Find where the given text appears and provide that cell's center as (x, y) coordinate. 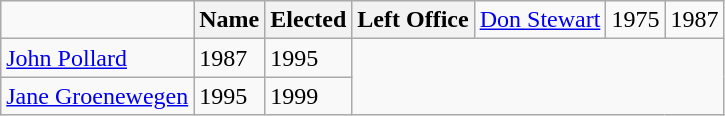
1975 (636, 20)
1999 (308, 96)
Left Office (413, 20)
Name (230, 20)
Jane Groenewegen (98, 96)
Don Stewart (540, 20)
John Pollard (98, 58)
Elected (308, 20)
